Extract the (X, Y) coordinate from the center of the cell holding the provided text.  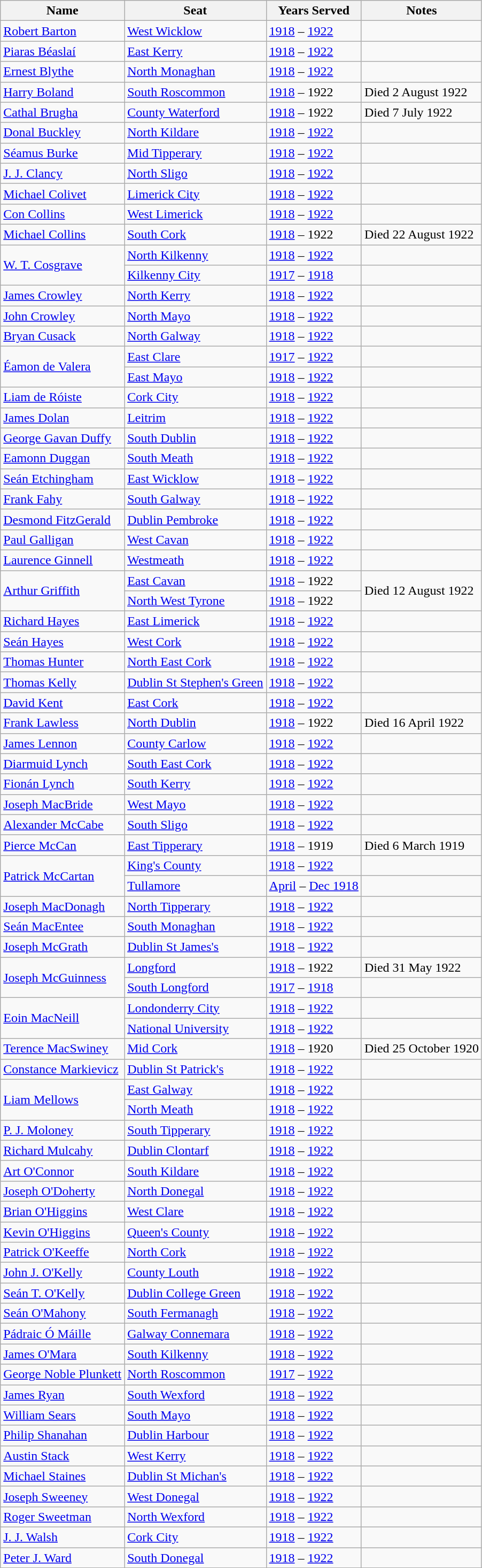
Died 22 August 1922 (421, 234)
Dublin St Stephen's Green (196, 682)
Galway Connemara (196, 1334)
County Carlow (196, 743)
John Crowley (63, 316)
Years Served (314, 11)
Piaras Béaslaí (63, 51)
Died 7 July 1922 (421, 112)
Richard Mulcahy (63, 1150)
Liam Mellows (63, 1100)
North Mayo (196, 316)
Donal Buckley (63, 133)
East Kerry (196, 51)
Philip Shanahan (63, 1435)
Peter J. Ward (63, 1558)
South Kerry (196, 784)
Kilkenny City (196, 275)
South Longford (196, 988)
South Dublin (196, 438)
Name (63, 11)
Died 25 October 1920 (421, 1049)
North Monaghan (196, 72)
North West Tyrone (196, 601)
Roger Sweetman (63, 1517)
John J. O'Kelly (63, 1273)
East Tipperary (196, 845)
Kevin O'Higgins (63, 1232)
Mid Tipperary (196, 153)
James Ryan (63, 1395)
Londonderry City (196, 1008)
Dublin Pembroke (196, 519)
North Donegal (196, 1191)
J. J. Clancy (63, 173)
Dublin St Michan's (196, 1476)
Mid Cork (196, 1049)
James O'Mara (63, 1354)
Cathal Brugha (63, 112)
Ernest Blythe (63, 72)
South Kilkenny (196, 1354)
North Roscommon (196, 1374)
Fionán Lynch (63, 784)
W. T. Cosgrave (63, 265)
West Wicklow (196, 31)
Died 12 August 1922 (421, 590)
Joseph McGuinness (63, 978)
Seán T. O'Kelly (63, 1293)
South Mayo (196, 1415)
Tullamore (196, 886)
Pádraic Ó Máille (63, 1334)
Arthur Griffith (63, 590)
South Tipperary (196, 1130)
Éamon de Valera (63, 367)
1918 – 1920 (314, 1049)
West Kerry (196, 1456)
Limerick City (196, 194)
South Galway (196, 499)
Constance Markievicz (63, 1069)
George Gavan Duffy (63, 438)
Liam de Róiste (63, 397)
King's County (196, 865)
East Galway (196, 1089)
National University (196, 1028)
1918 – 1919 (314, 845)
South Fermanagh (196, 1313)
J. J. Walsh (63, 1537)
North East Cork (196, 662)
Art O'Connor (63, 1171)
Eamonn Duggan (63, 458)
East Mayo (196, 377)
William Sears (63, 1415)
East Clare (196, 357)
James Crowley (63, 296)
Harry Boland (63, 92)
Bryan Cusack (63, 336)
Frank Lawless (63, 723)
North Galway (196, 336)
Seán Etchingham (63, 479)
North Cork (196, 1252)
Joseph MacBride (63, 804)
Terence MacSwiney (63, 1049)
Patrick McCartan (63, 875)
South Wexford (196, 1395)
Thomas Hunter (63, 662)
North Meath (196, 1110)
Laurence Ginnell (63, 560)
Austin Stack (63, 1456)
East Cavan (196, 580)
South Cork (196, 234)
Desmond FitzGerald (63, 519)
Dublin St Patrick's (196, 1069)
Diarmuid Lynch (63, 764)
Michael Collins (63, 234)
Died 31 May 1922 (421, 967)
South Sligo (196, 825)
North Dublin (196, 723)
Longford (196, 967)
Dublin Harbour (196, 1435)
East Wicklow (196, 479)
Paul Galligan (63, 540)
North Sligo (196, 173)
County Louth (196, 1273)
Eoin MacNeill (63, 1018)
Joseph Sweeney (63, 1496)
Con Collins (63, 214)
Died 2 August 1922 (421, 92)
Michael Colivet (63, 194)
East Limerick (196, 621)
Notes (421, 11)
Leitrim (196, 418)
West Mayo (196, 804)
Queen's County (196, 1232)
Seat (196, 11)
Joseph McGrath (63, 947)
Brian O'Higgins (63, 1211)
Dublin College Green (196, 1293)
Died 6 March 1919 (421, 845)
North Kerry (196, 296)
Seán O'Mahony (63, 1313)
Dublin St James's (196, 947)
South Donegal (196, 1558)
West Cavan (196, 540)
South Monaghan (196, 927)
Frank Fahy (63, 499)
Séamus Burke (63, 153)
North Kilkenny (196, 255)
Michael Staines (63, 1476)
South Roscommon (196, 92)
West Cork (196, 642)
North Tipperary (196, 906)
Westmeath (196, 560)
North Kildare (196, 133)
Seán MacEntee (63, 927)
South East Cork (196, 764)
Joseph O'Doherty (63, 1191)
Thomas Kelly (63, 682)
North Wexford (196, 1517)
James Dolan (63, 418)
Joseph MacDonagh (63, 906)
County Waterford (196, 112)
Richard Hayes (63, 621)
George Noble Plunkett (63, 1374)
West Clare (196, 1211)
West Donegal (196, 1496)
Patrick O'Keeffe (63, 1252)
David Kent (63, 703)
East Cork (196, 703)
South Meath (196, 458)
James Lennon (63, 743)
Dublin Clontarf (196, 1150)
South Kildare (196, 1171)
Pierce McCan (63, 845)
Seán Hayes (63, 642)
P. J. Moloney (63, 1130)
West Limerick (196, 214)
Died 16 April 1922 (421, 723)
Robert Barton (63, 31)
Alexander McCabe (63, 825)
April – Dec 1918 (314, 886)
